Determine the [X, Y] coordinate at the center of the cell enclosing the given text.  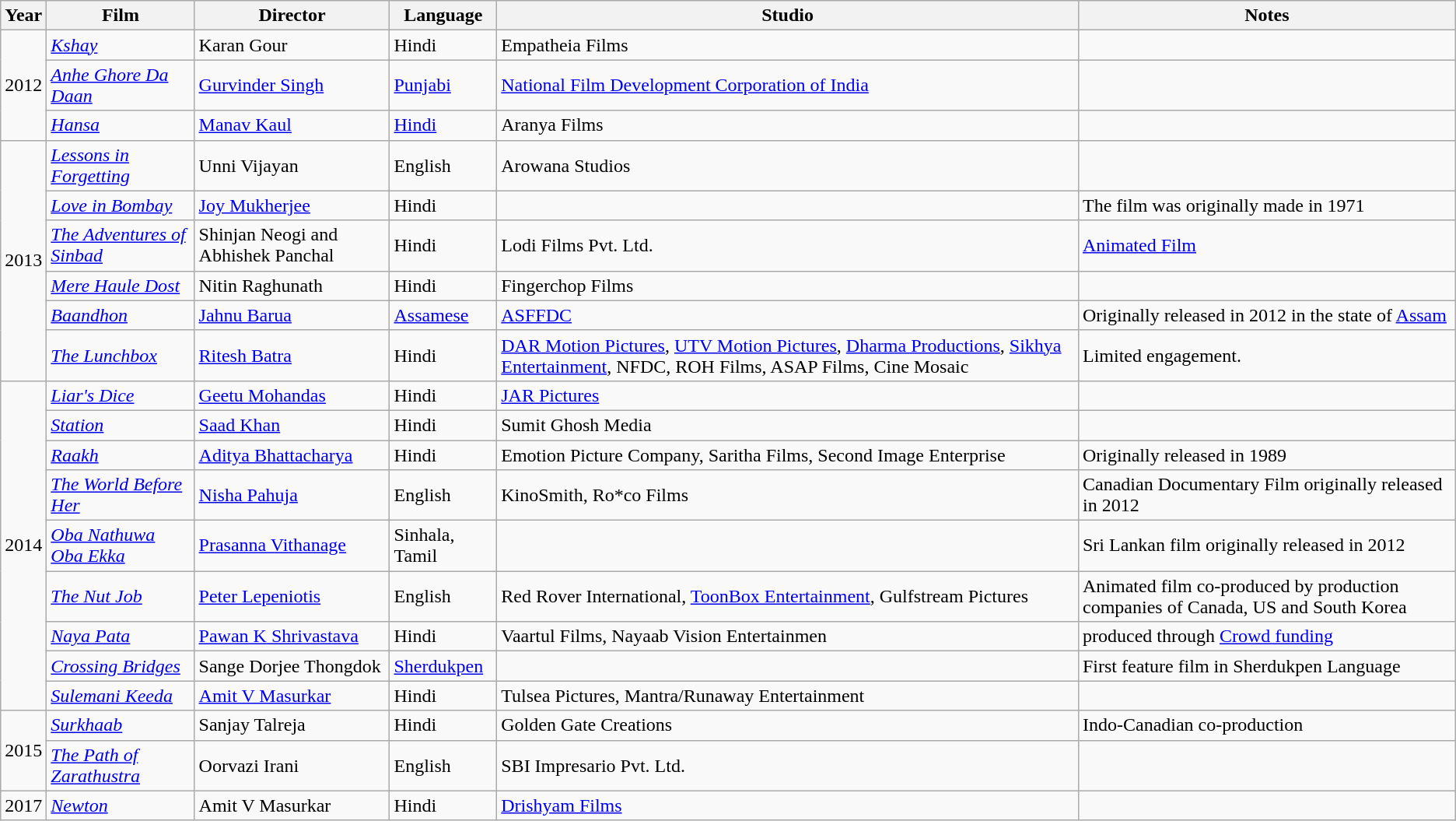
JAR Pictures [788, 395]
2015 [23, 750]
Aranya Films [788, 125]
Prasanna Vithanage [292, 546]
The Nut Job [121, 596]
Joy Mukherjee [292, 205]
Gurvinder Singh [292, 86]
Punjabi [443, 86]
Mere Haule Dost [121, 286]
DAR Motion Pictures, UTV Motion Pictures, Dharma Productions, Sikhya Entertainment, NFDC, ROH Films, ASAP Films, Cine Mosaic [788, 355]
Originally released in 2012 in the state of Assam [1266, 315]
Love in Bombay [121, 205]
Naya Pata [121, 637]
2014 [23, 546]
The Path of Zarathustra [121, 766]
Notes [1266, 16]
Lodi Films Pvt. Ltd. [788, 246]
Nisha Pahuja [292, 495]
ASFFDC [788, 315]
Unni Vijayan [292, 165]
The World Before Her [121, 495]
Director [292, 16]
Originally released in 1989 [1266, 455]
Drishyam Films [788, 805]
Sanjay Talreja [292, 725]
Assamese [443, 315]
Canadian Documentary Film originally released in 2012 [1266, 495]
SBI Impresario Pvt. Ltd. [788, 766]
Limited engagement. [1266, 355]
Saad Khan [292, 425]
Liar's Dice [121, 395]
The Adventures of Sinbad [121, 246]
Red Rover International, ToonBox Entertainment, Gulfstream Pictures [788, 596]
Hansa [121, 125]
Ritesh Batra [292, 355]
Geetu Mohandas [292, 395]
Nitin Raghunath [292, 286]
2013 [23, 260]
Manav Kaul [292, 125]
Tulsea Pictures, Mantra/Runaway Entertainment [788, 696]
Oba Nathuwa Oba Ekka [121, 546]
Vaartul Films, Nayaab Vision Entertainmen [788, 637]
First feature film in Sherdukpen Language [1266, 666]
Newton [121, 805]
Animated film co-produced by production companies of Canada, US and South Korea [1266, 596]
Karan Gour [292, 45]
Studio [788, 16]
The Lunchbox [121, 355]
Sange Dorjee Thongdok [292, 666]
2017 [23, 805]
The film was originally made in 1971 [1266, 205]
Sherdukpen [443, 666]
Year [23, 16]
2012 [23, 86]
Sri Lankan film originally released in 2012 [1266, 546]
Sumit Ghosh Media [788, 425]
produced through Crowd funding [1266, 637]
Aditya Bhattacharya [292, 455]
Anhe Ghore Da Daan [121, 86]
Sinhala, Tamil [443, 546]
Language [443, 16]
Sulemani Keeda [121, 696]
Jahnu Barua [292, 315]
Golden Gate Creations [788, 725]
Pawan K Shrivastava [292, 637]
Surkhaab [121, 725]
Arowana Studios [788, 165]
Shinjan Neogi and Abhishek Panchal [292, 246]
Kshay [121, 45]
Lessons in Forgetting [121, 165]
Oorvazi Irani [292, 766]
Film [121, 16]
Peter Lepeniotis [292, 596]
Fingerchop Films [788, 286]
National Film Development Corporation of India [788, 86]
Empatheia Films [788, 45]
Baandhon [121, 315]
KinoSmith, Ro*co Films [788, 495]
Raakh [121, 455]
Indo-Canadian co-production [1266, 725]
Emotion Picture Company, Saritha Films, Second Image Enterprise [788, 455]
Animated Film [1266, 246]
Crossing Bridges [121, 666]
Station [121, 425]
